Provide the (X, Y) coordinate of the cell's center where the given text is located.  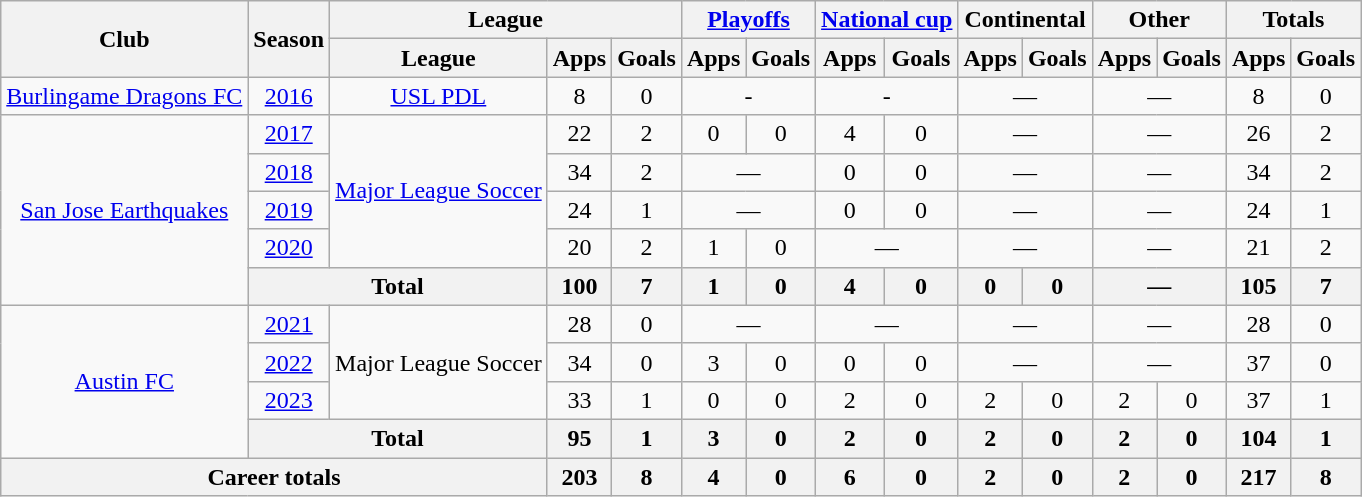
104 (1258, 438)
Totals (1293, 20)
95 (579, 438)
2017 (289, 134)
Career totals (274, 477)
217 (1258, 477)
National cup (887, 20)
Austin FC (124, 381)
Season (289, 39)
2019 (289, 210)
San Jose Earthquakes (124, 210)
33 (579, 400)
100 (579, 286)
2021 (289, 324)
2023 (289, 400)
2018 (289, 172)
20 (579, 248)
Playoffs (748, 20)
USL PDL (439, 96)
22 (579, 134)
Burlingame Dragons FC (124, 96)
2016 (289, 96)
203 (579, 477)
6 (850, 477)
26 (1258, 134)
105 (1258, 286)
2020 (289, 248)
21 (1258, 248)
Other (1159, 20)
Club (124, 39)
Continental (1025, 20)
2022 (289, 362)
